Search for the cell housing the specified text and yield its [X, Y] center coordinate. 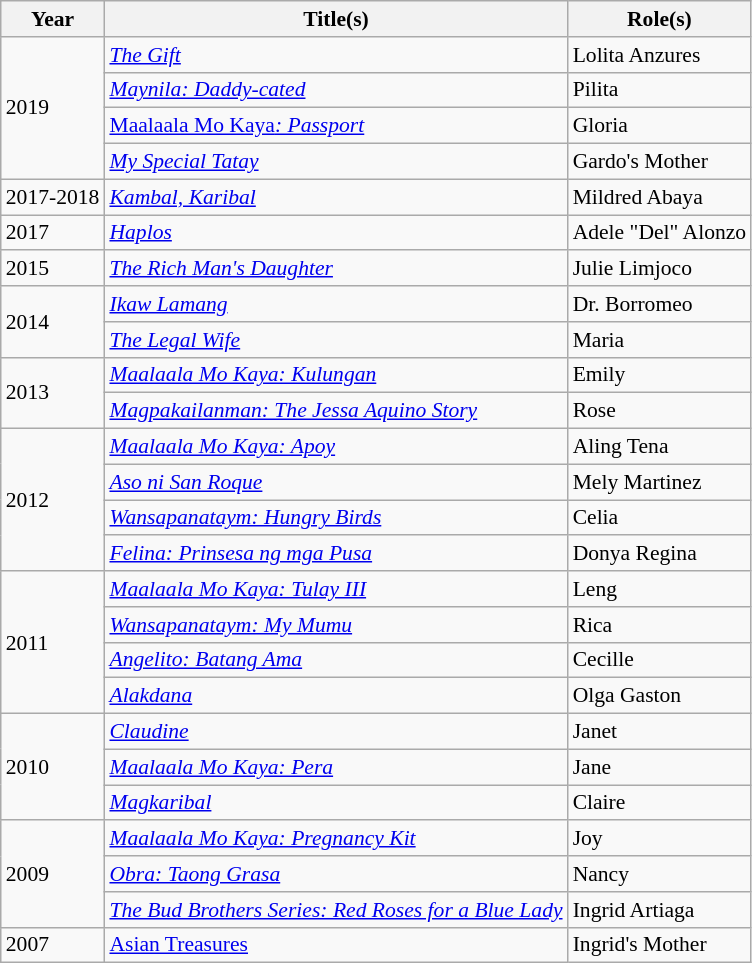
Maalaala Mo Kaya: Pregnancy Kit [336, 839]
Gardo's Mother [660, 162]
My Special Tatay [336, 162]
2012 [53, 500]
Obra: Taong Grasa [336, 874]
2017 [53, 233]
Alakdana [336, 696]
Janet [660, 732]
Maynila: Daddy-cated [336, 90]
Maalaala Mo Kaya: Apoy [336, 447]
Angelito: Batang Ama [336, 660]
Adele "Del" Alonzo [660, 233]
Ingrid Artiaga [660, 910]
The Gift [336, 55]
Felina: Prinsesa ng mga Pusa [336, 554]
2011 [53, 642]
Aso ni San Roque [336, 482]
Maalaala Mo Kaya: Pera [336, 767]
Mely Martinez [660, 482]
Jane [660, 767]
Joy [660, 839]
2014 [53, 322]
Asian Treasures [336, 945]
Wansapanataym: Hungry Birds [336, 518]
Maalaala Mo Kaya: Passport [336, 126]
Cecille [660, 660]
2007 [53, 945]
The Bud Brothers Series: Red Roses for a Blue Lady [336, 910]
2017-2018 [53, 197]
Maria [660, 340]
Haplos [336, 233]
Maalaala Mo Kaya: Tulay III [336, 589]
Magkaribal [336, 803]
The Rich Man's Daughter [336, 269]
2013 [53, 392]
Mildred Abaya [660, 197]
The Legal Wife [336, 340]
Leng [660, 589]
Role(s) [660, 19]
2010 [53, 768]
Ingrid's Mother [660, 945]
Emily [660, 375]
Nancy [660, 874]
Pilita [660, 90]
Maalaala Mo Kaya: Kulungan [336, 375]
Julie Limjoco [660, 269]
Aling Tena [660, 447]
Rose [660, 411]
Magpakailanman: The Jessa Aquino Story [336, 411]
Title(s) [336, 19]
Gloria [660, 126]
Kambal, Karibal [336, 197]
Donya Regina [660, 554]
Celia [660, 518]
Dr. Borromeo [660, 304]
Claire [660, 803]
2009 [53, 874]
Wansapanataym: My Mumu [336, 625]
2019 [53, 108]
Lolita Anzures [660, 55]
Ikaw Lamang [336, 304]
Rica [660, 625]
Olga Gaston [660, 696]
2015 [53, 269]
Claudine [336, 732]
Year [53, 19]
